Determine the [X, Y] coordinate at the center of the cell enclosing the given text.  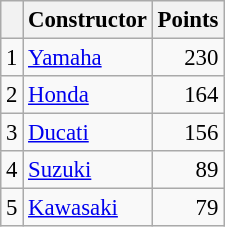
89 [188, 170]
230 [188, 58]
4 [12, 170]
Suzuki [88, 170]
1 [12, 58]
Points [188, 20]
Kawasaki [88, 208]
Yamaha [88, 58]
79 [188, 208]
164 [188, 95]
156 [188, 133]
2 [12, 95]
Ducati [88, 133]
Honda [88, 95]
5 [12, 208]
Constructor [88, 20]
3 [12, 133]
